Scan for the cell matching the given text and deliver its [x, y] coordinate at center. 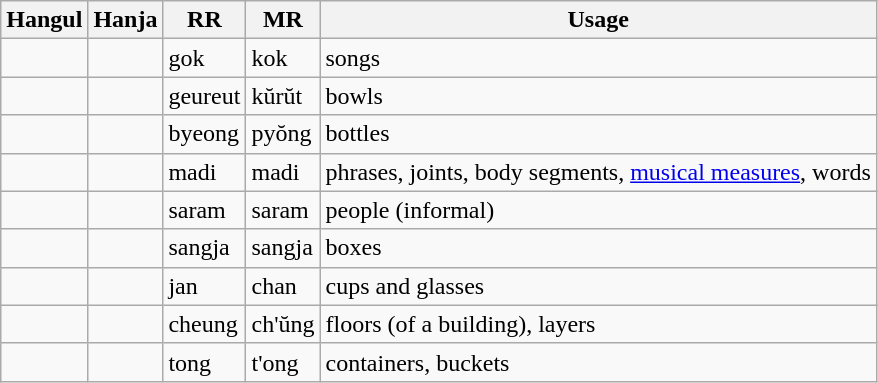
tong [204, 362]
floors (of a building), layers [598, 324]
RR [204, 20]
geureut [204, 96]
chan [283, 286]
containers, buckets [598, 362]
kok [283, 58]
Hanja [126, 20]
phrases, joints, body segments, musical measures, words [598, 172]
people (informal) [598, 210]
songs [598, 58]
kŭrŭt [283, 96]
byeong [204, 134]
boxes [598, 248]
cheung [204, 324]
pyŏng [283, 134]
bowls [598, 96]
t'ong [283, 362]
ch'ŭng [283, 324]
cups and glasses [598, 286]
Hangul [44, 20]
MR [283, 20]
jan [204, 286]
bottles [598, 134]
Usage [598, 20]
gok [204, 58]
